Scan for the cell matching the given text and deliver its [x, y] coordinate at center. 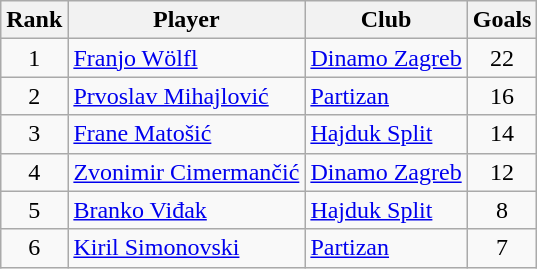
Rank [34, 20]
5 [34, 210]
4 [34, 172]
16 [502, 96]
6 [34, 248]
8 [502, 210]
7 [502, 248]
Franjo Wölfl [186, 58]
12 [502, 172]
Kiril Simonovski [186, 248]
3 [34, 134]
Branko Viđak [186, 210]
Club [386, 20]
Zvonimir Cimermančić [186, 172]
14 [502, 134]
Player [186, 20]
1 [34, 58]
22 [502, 58]
Frane Matošić [186, 134]
2 [34, 96]
Prvoslav Mihajlović [186, 96]
Goals [502, 20]
